Identify which cell holds the provided text, then report its [X, Y] central coordinate. 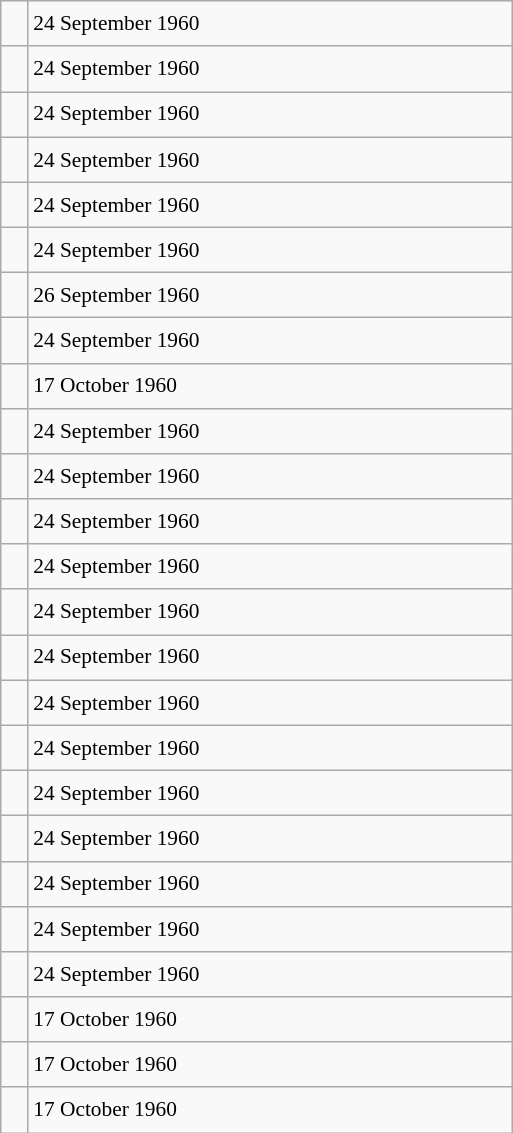
26 September 1960 [270, 296]
